From the cell containing the given text, extract its center point as (X, Y) coordinate. 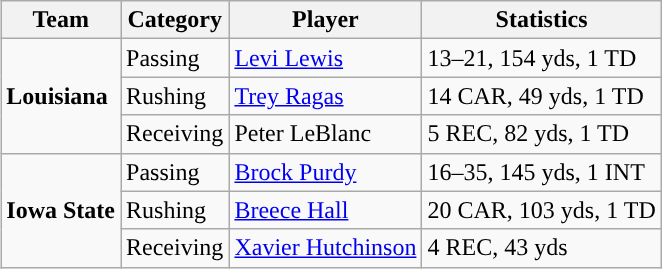
Peter LeBlanc (326, 134)
Category (175, 20)
16–35, 145 yds, 1 INT (542, 172)
Levi Lewis (326, 58)
Breece Hall (326, 210)
Brock Purdy (326, 172)
20 CAR, 103 yds, 1 TD (542, 210)
Trey Ragas (326, 96)
5 REC, 82 yds, 1 TD (542, 134)
Statistics (542, 20)
14 CAR, 49 yds, 1 TD (542, 96)
Iowa State (61, 210)
Xavier Hutchinson (326, 248)
13–21, 154 yds, 1 TD (542, 58)
Player (326, 20)
Team (61, 20)
Louisiana (61, 96)
4 REC, 43 yds (542, 248)
